Determine the [x, y] coordinate at the center of the cell enclosing the given text.  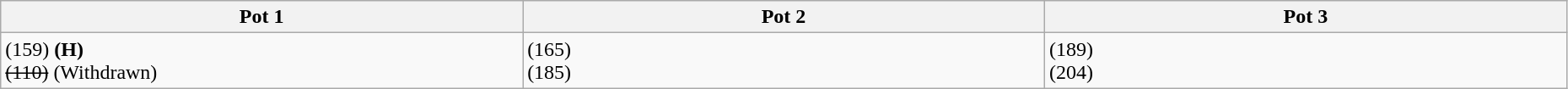
Pot 2 [784, 17]
Pot 1 [261, 17]
(189) (204) [1306, 61]
(165) (185) [784, 61]
(159) (H) (110) (Withdrawn) [261, 61]
Pot 3 [1306, 17]
